Locate the cell with the specified text and output its (x, y) center coordinate. 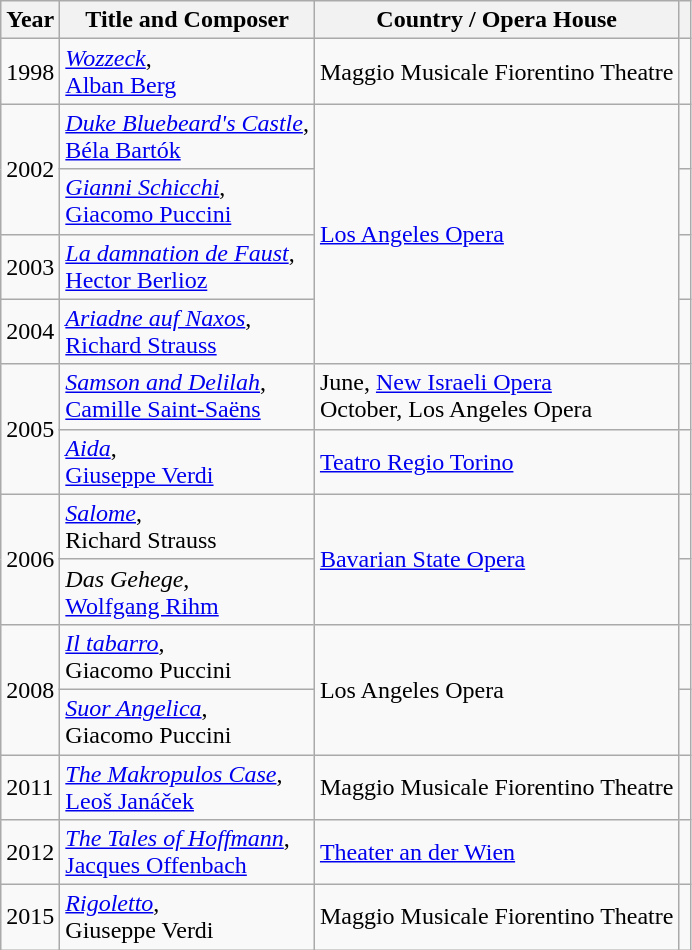
2015 (30, 918)
2011 (30, 786)
Das Gehege,Wolfgang Rihm (188, 592)
La damnation de Faust,Hector Berlioz (188, 266)
1998 (30, 72)
Salome,Richard Strauss (188, 526)
The Makropulos Case,Leoš Janáček (188, 786)
Gianni Schicchi,Giacomo Puccini (188, 202)
2005 (30, 429)
2004 (30, 332)
2002 (30, 169)
Wozzeck,Alban Berg (188, 72)
Rigoletto,Giuseppe Verdi (188, 918)
2012 (30, 852)
Duke Bluebeard's Castle,Béla Bartók (188, 136)
Country / Opera House (496, 20)
Title and Composer (188, 20)
2003 (30, 266)
2006 (30, 559)
Suor Angelica,Giacomo Puccini (188, 722)
Bavarian State Opera (496, 559)
Year (30, 20)
Il tabarro,Giacomo Puccini (188, 656)
Aida,Giuseppe Verdi (188, 462)
The Tales of Hoffmann,Jacques Offenbach (188, 852)
June, New Israeli OperaOctober, Los Angeles Opera (496, 396)
Teatro Regio Torino (496, 462)
Samson and Delilah,Camille Saint-Saëns (188, 396)
Theater an der Wien (496, 852)
Ariadne auf Naxos,Richard Strauss (188, 332)
2008 (30, 689)
